Pinpoint the cell where the given text exists, returning its (x, y) midpoint coordinate. 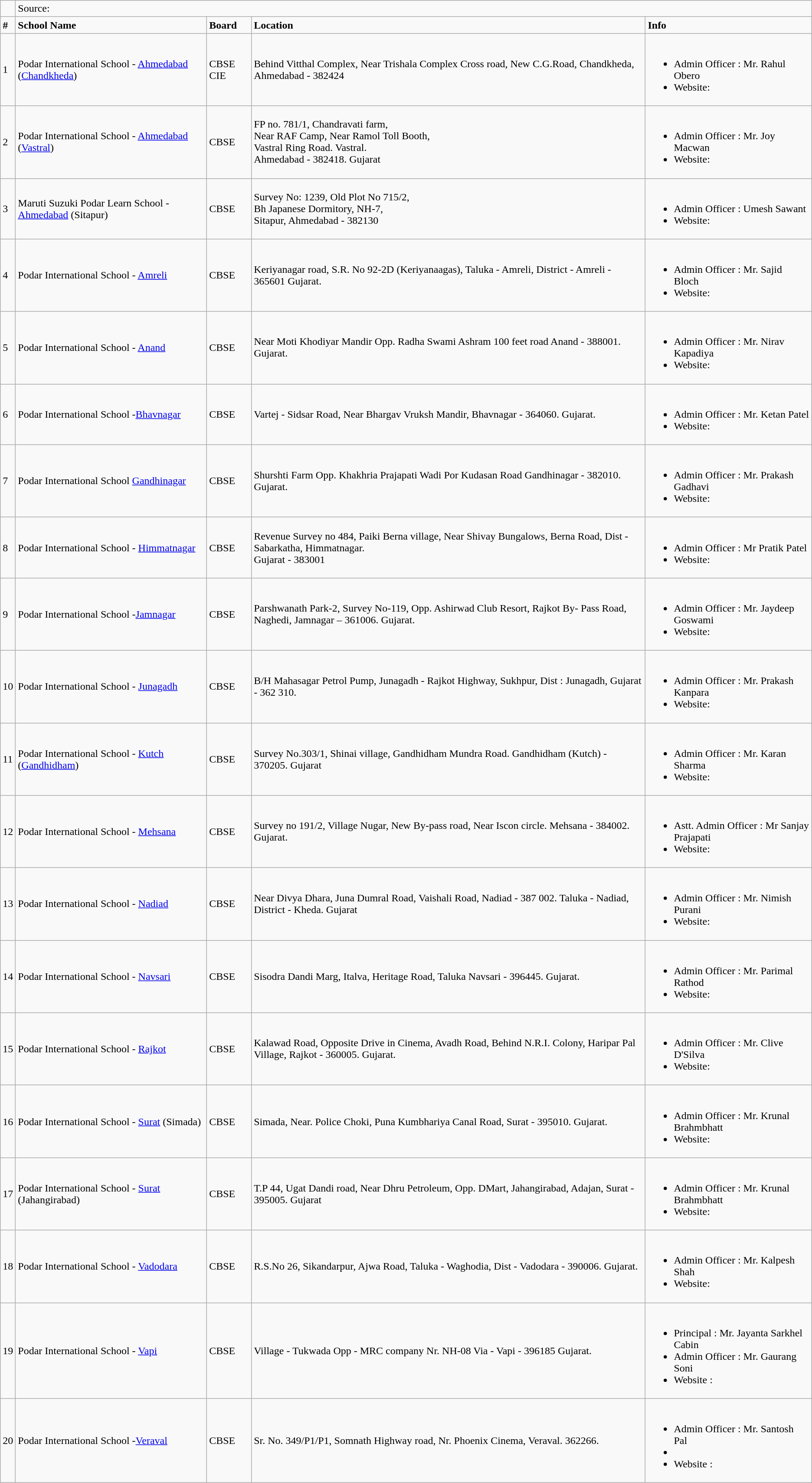
Admin Officer : Umesh SawantWebsite: (729, 209)
Podar International School - Anand (111, 348)
1 (8, 69)
3 (8, 209)
13 (8, 904)
8 (8, 547)
R.S.No 26, Sikandarpur, Ajwa Road, Taluka - Waghodia, Dist - Vadodara - 390006. Gujarat. (449, 1267)
Podar International School - Ahmedabad (Vastral) (111, 142)
4 (8, 275)
Admin Officer : Mr. Sajid BlochWebsite: (729, 275)
16 (8, 1122)
9 (8, 614)
Revenue Survey no 484, Paiki Berna village, Near Shivay Bungalows, Berna Road, Dist - Sabarkatha, Himmatnagar.Gujarat - 383001 (449, 547)
Admin Officer : Mr. Joy MacwanWebsite: (729, 142)
CBSE CIE (229, 69)
Admin Officer : Mr. Santosh PalWebsite : (729, 1440)
Admin Officer : Mr. Jaydeep GoswamiWebsite: (729, 614)
7 (8, 481)
Survey No: 1239, Old Plot No 715/2,Bh Japanese Dormitory, NH-7,Sitapur, Ahmedabad - 382130 (449, 209)
Podar International School - Vapi (111, 1351)
Podar International School -Veraval (111, 1440)
Admin Officer : Mr Pratik PatelWebsite: (729, 547)
Village - Tukwada Opp - MRC company Nr. NH-08 Via - Vapi - 396185 Gujarat. (449, 1351)
Podar International School -Bhavnagar (111, 414)
Principal : Mr. Jayanta Sarkhel CabinAdmin Officer : Mr. Gaurang SoniWebsite : (729, 1351)
Admin Officer : Mr. Parimal RathodWebsite: (729, 977)
Astt. Admin Officer : Mr Sanjay PrajapatiWebsite: (729, 832)
Location (449, 25)
14 (8, 977)
12 (8, 832)
Near Moti Khodiyar Mandir Opp. Radha Swami Ashram 100 feet road Anand - 388001. Gujarat. (449, 348)
Source: (414, 9)
Shurshti Farm Opp. Khakhria Prajapati Wadi Por Kudasan Road Gandhinagar - 382010. Gujarat. (449, 481)
Sr. No. 349/P1/P1, Somnath Highway road, Nr. Phoenix Cinema, Veraval. 362266. (449, 1440)
School Name (111, 25)
19 (8, 1351)
Podar International School - Navsari (111, 977)
Podar International School - Nadiad (111, 904)
Admin Officer : Mr. Clive D'SilvaWebsite: (729, 1049)
Survey no 191/2, Village Nugar, New By-pass road, Near Iscon circle. Mehsana - 384002. Gujarat. (449, 832)
Podar International School - Kutch (Gandhidham) (111, 759)
Maruti Suzuki Podar Learn School - Ahmedabad (Sitapur) (111, 209)
Admin Officer : Mr. Karan SharmaWebsite: (729, 759)
Podar International School - Surat (Simada) (111, 1122)
# (8, 25)
Podar International School - Mehsana (111, 832)
Podar International School - Amreli (111, 275)
T.P 44, Ugat Dandi road, Near Dhru Petroleum, Opp. DMart, Jahangirabad, Adajan, Surat - 395005. Gujarat (449, 1194)
6 (8, 414)
B/H Mahasagar Petrol Pump, Junagadh - Rajkot Highway, Sukhpur, Dist : Junagadh, Gujarat - 362 310. (449, 686)
Admin Officer : Mr. Nirav KapadiyaWebsite: (729, 348)
Podar International School - Vadodara (111, 1267)
Podar International School - Himmatnagar (111, 547)
Admin Officer : Mr. Rahul OberoWebsite: (729, 69)
Keriyanagar road, S.R. No 92-2D (Keriyanaagas), Taluka - Amreli, District - Amreli - 365601 Gujarat. (449, 275)
2 (8, 142)
20 (8, 1440)
5 (8, 348)
Info (729, 25)
Survey No.303/1, Shinai village, Gandhidham Mundra Road. Gandhidham (Kutch) - 370205. Gujarat (449, 759)
Behind Vitthal Complex, Near Trishala Complex Cross road, New C.G.Road, Chandkheda, Ahmedabad - 382424 (449, 69)
Podar International School - Ahmedabad (Chandkheda) (111, 69)
Admin Officer : Mr. Prakash KanparaWebsite: (729, 686)
Admin Officer : Mr. Nimish PuraniWebsite: (729, 904)
Podar International School - Surat (Jahangirabad) (111, 1194)
Podar International School Gandhinagar (111, 481)
Admin Officer : Mr. Ketan PatelWebsite: (729, 414)
Podar International School - Rajkot (111, 1049)
17 (8, 1194)
18 (8, 1267)
Podar International School -Jamnagar (111, 614)
10 (8, 686)
15 (8, 1049)
Board (229, 25)
Admin Officer : Mr. Kalpesh ShahWebsite: (729, 1267)
FP no. 781/1, Chandravati farm,Near RAF Camp, Near Ramol Toll Booth,Vastral Ring Road. Vastral.Ahmedabad - 382418. Gujarat (449, 142)
Sisodra Dandi Marg, Italva, Heritage Road, Taluka Navsari - 396445. Gujarat. (449, 977)
Simada, Near. Police Choki, Puna Kumbhariya Canal Road, Surat - 395010. Gujarat. (449, 1122)
11 (8, 759)
Admin Officer : Mr. Prakash GadhaviWebsite: (729, 481)
Kalawad Road, Opposite Drive in Cinema, Avadh Road, Behind N.R.I. Colony, Haripar Pal Village, Rajkot - 360005. Gujarat. (449, 1049)
Podar International School - Junagadh (111, 686)
Near Divya Dhara, Juna Dumral Road, Vaishali Road, Nadiad - 387 002. Taluka - Nadiad, District - Kheda. Gujarat (449, 904)
Parshwanath Park-2, Survey No-119, Opp. Ashirwad Club Resort, Rajkot By- Pass Road, Naghedi, Jamnagar – 361006. Gujarat. (449, 614)
Vartej - Sidsar Road, Near Bhargav Vruksh Mandir, Bhavnagar - 364060. Gujarat. (449, 414)
